Return the [x, y] coordinate for the center point of the cell that contains the specified text.  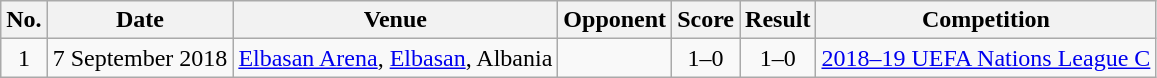
Competition [986, 20]
2018–19 UEFA Nations League C [986, 58]
Elbasan Arena, Elbasan, Albania [396, 58]
Result [778, 20]
Opponent [615, 20]
1 [24, 58]
Venue [396, 20]
Date [140, 20]
No. [24, 20]
7 September 2018 [140, 58]
Score [706, 20]
